Detect which cell encompasses the target text, then output its [x, y] center coordinate. 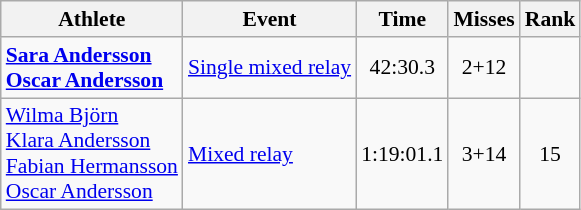
Athlete [92, 19]
Mixed relay [270, 154]
Event [270, 19]
3+14 [484, 154]
Wilma BjörnKlara AnderssonFabian HermanssonOscar Andersson [92, 154]
Misses [484, 19]
Rank [550, 19]
42:30.3 [402, 68]
Time [402, 19]
15 [550, 154]
1:19:01.1 [402, 154]
Single mixed relay [270, 68]
Sara AnderssonOscar Andersson [92, 68]
2+12 [484, 68]
